Extract the (X, Y) coordinate from the center of the cell holding the provided text.  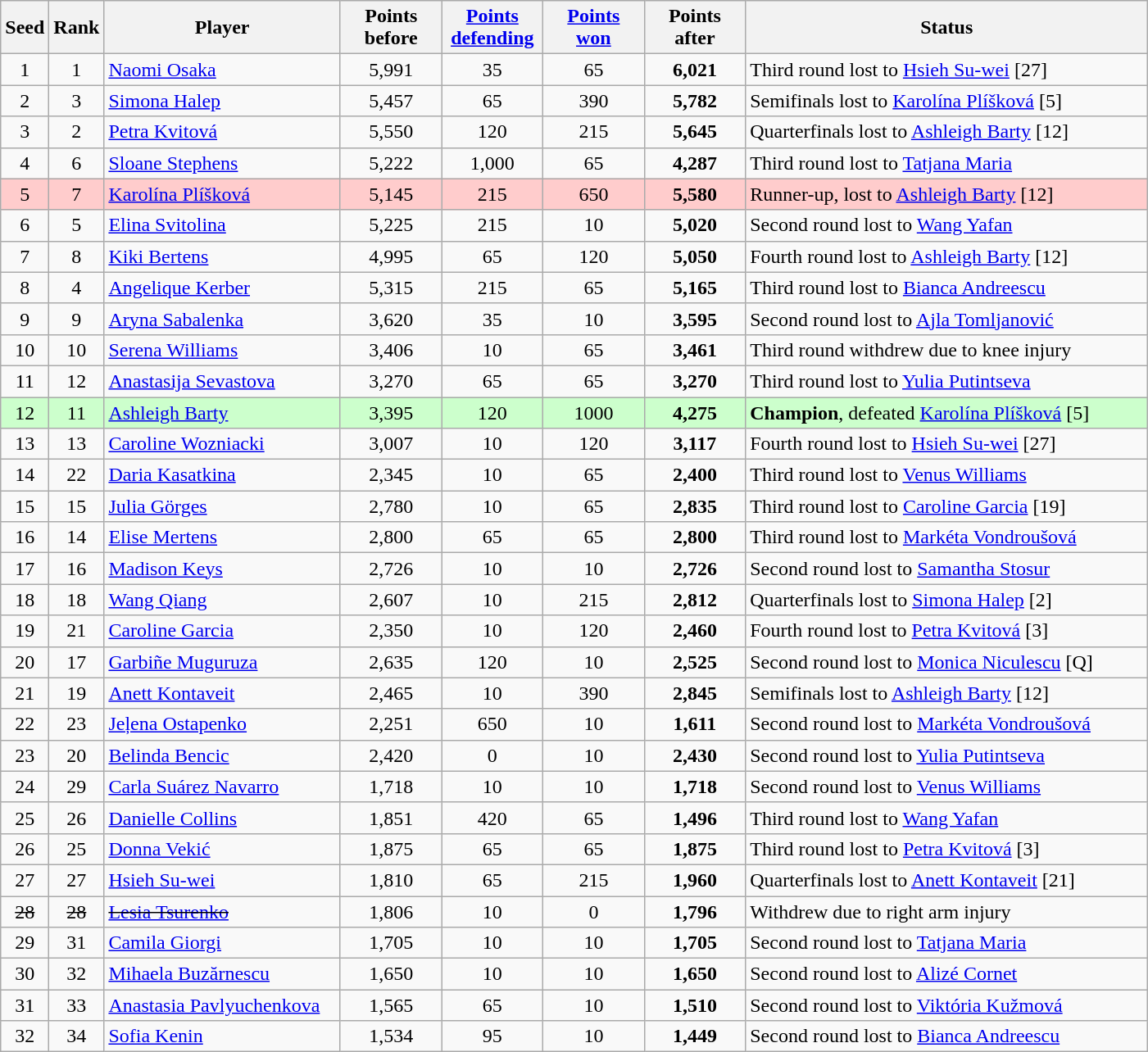
Points after (695, 28)
1,810 (391, 880)
2,607 (391, 600)
Caroline Wozniacki (223, 444)
Third round lost to Hsieh Su-wei [27] (947, 70)
Kiki Bertens (223, 256)
1,611 (695, 724)
3,406 (391, 350)
5,222 (391, 163)
Quarterfinals lost to Anett Kontaveit [21] (947, 880)
Points defending (492, 28)
Fourth round lost to Hsieh Su-wei [27] (947, 444)
Second round lost to Viktória Kužmová (947, 1005)
Status (947, 28)
Runner-up, lost to Ashleigh Barty [12] (947, 194)
Aryna Sabalenka (223, 319)
Quarterfinals lost to Simona Halep [2] (947, 600)
5,645 (695, 132)
1,851 (391, 818)
5,020 (695, 225)
4,287 (695, 163)
2,350 (391, 631)
24 (25, 787)
Belinda Bencic (223, 755)
95 (492, 1036)
1,510 (695, 1005)
2,845 (695, 693)
Champion, defeated Karolína Plíšková [5] (947, 412)
Karolína Plíšková (223, 194)
Fourth round lost to Petra Kvitová [3] (947, 631)
Lesia Tsurenko (223, 912)
Sofia Kenin (223, 1036)
Fourth round lost to Ashleigh Barty [12] (947, 256)
4,275 (695, 412)
1,000 (492, 163)
2,780 (391, 506)
5,457 (391, 101)
5,315 (391, 288)
5,550 (391, 132)
Donna Vekić (223, 849)
Wang Qiang (223, 600)
Second round lost to Tatjana Maria (947, 943)
Carla Suárez Navarro (223, 787)
Third round lost to Markéta Vondroušová (947, 537)
Angelique Kerber (223, 288)
2,430 (695, 755)
5,580 (695, 194)
Third round lost to Petra Kvitová [3] (947, 849)
Second round lost to Alizé Cornet (947, 974)
3,395 (391, 412)
2,465 (391, 693)
3,007 (391, 444)
Hsieh Su-wei (223, 880)
Player (223, 28)
3,117 (695, 444)
Julia Görges (223, 506)
Third round lost to Yulia Putintseva (947, 381)
Third round lost to Bianca Andreescu (947, 288)
Second round lost to Markéta Vondroušová (947, 724)
2,635 (391, 662)
2,835 (695, 506)
Garbiñe Muguruza (223, 662)
6,021 (695, 70)
1000 (594, 412)
1,449 (695, 1036)
1,534 (391, 1036)
Elise Mertens (223, 537)
Rank (77, 28)
Naomi Osaka (223, 70)
3,620 (391, 319)
Jeļena Ostapenko (223, 724)
420 (492, 818)
33 (77, 1005)
Mihaela Buzărnescu (223, 974)
1,496 (695, 818)
Serena Williams (223, 350)
Seed (25, 28)
Simona Halep (223, 101)
3,461 (695, 350)
1,796 (695, 912)
Petra Kvitová (223, 132)
1,565 (391, 1005)
Camila Giorgi (223, 943)
Anastasija Sevastova (223, 381)
4,995 (391, 256)
2,420 (391, 755)
Anett Kontaveit (223, 693)
5,145 (391, 194)
Quarterfinals lost to Ashleigh Barty [12] (947, 132)
Semifinals lost to Karolína Plíšková [5] (947, 101)
Madison Keys (223, 569)
5,225 (391, 225)
Ashleigh Barty (223, 412)
Second round lost to Wang Yafan (947, 225)
2,460 (695, 631)
Third round lost to Wang Yafan (947, 818)
Withdrew due to right arm injury (947, 912)
Daria Kasatkina (223, 475)
Elina Svitolina (223, 225)
5,050 (695, 256)
5,991 (391, 70)
Caroline Garcia (223, 631)
Third round lost to Tatjana Maria (947, 163)
1,806 (391, 912)
5,782 (695, 101)
Third round withdrew due to knee injury (947, 350)
Sloane Stephens (223, 163)
Second round lost to Bianca Andreescu (947, 1036)
1,960 (695, 880)
2,251 (391, 724)
Points before (391, 28)
5,165 (695, 288)
Second round lost to Monica Niculescu [Q] (947, 662)
Third round lost to Venus Williams (947, 475)
2,345 (391, 475)
Second round lost to Venus Williams (947, 787)
Second round lost to Ajla Tomljanović (947, 319)
2,812 (695, 600)
2,525 (695, 662)
Semifinals lost to Ashleigh Barty [12] (947, 693)
Anastasia Pavlyuchenkova (223, 1005)
3,595 (695, 319)
Third round lost to Caroline Garcia [19] (947, 506)
34 (77, 1036)
Second round lost to Samantha Stosur (947, 569)
30 (25, 974)
Points won (594, 28)
Second round lost to Yulia Putintseva (947, 755)
2,400 (695, 475)
Danielle Collins (223, 818)
